Extract the [x, y] coordinate from the center of the cell holding the provided text.  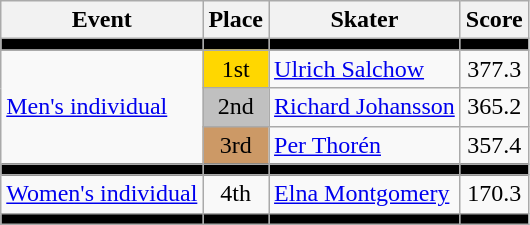
Richard Johansson [365, 107]
Elna Montgomery [365, 194]
Event [102, 20]
377.3 [494, 69]
1st [236, 69]
365.2 [494, 107]
3rd [236, 145]
4th [236, 194]
Men's individual [102, 107]
Women's individual [102, 194]
Ulrich Salchow [365, 69]
357.4 [494, 145]
Per Thorén [365, 145]
170.3 [494, 194]
Skater [365, 20]
2nd [236, 107]
Score [494, 20]
Place [236, 20]
